Locate the cell with the specified text and output its (X, Y) center coordinate. 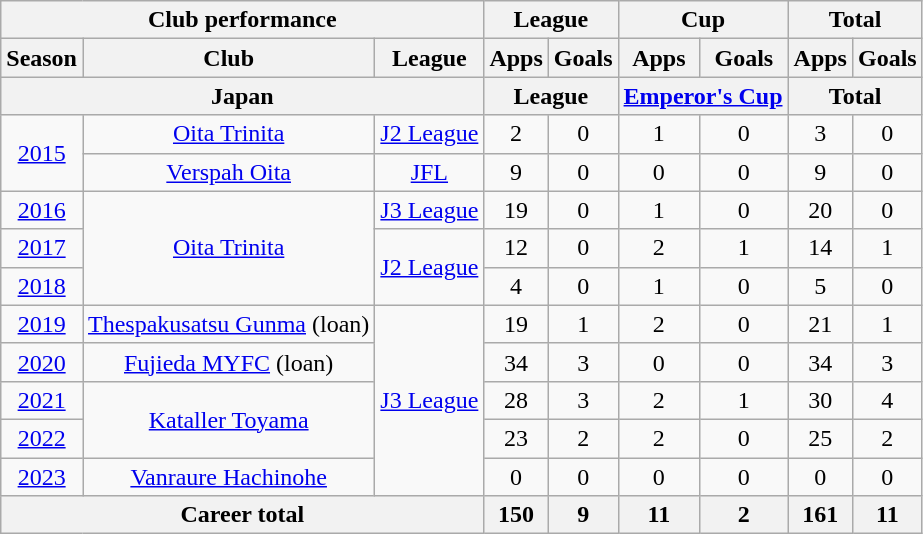
Fujieda MYFC (loan) (228, 362)
150 (516, 515)
14 (820, 248)
Cup (703, 20)
2023 (42, 477)
2022 (42, 438)
Club (228, 58)
2015 (42, 153)
Thespakusatsu Gunma (loan) (228, 324)
2021 (42, 400)
23 (516, 438)
Career total (242, 515)
21 (820, 324)
2016 (42, 210)
12 (516, 248)
Japan (242, 96)
20 (820, 210)
Vanraure Hachinohe (228, 477)
JFL (430, 172)
30 (820, 400)
Kataller Toyama (228, 419)
2018 (42, 286)
161 (820, 515)
Emperor's Cup (703, 96)
2020 (42, 362)
25 (820, 438)
2019 (42, 324)
Club performance (242, 20)
Season (42, 58)
2017 (42, 248)
28 (516, 400)
Verspah Oita (228, 172)
5 (820, 286)
